Return the [x, y] coordinate for the center point of the cell that contains the specified text.  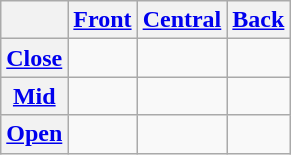
Central [182, 20]
Close [34, 58]
Mid [34, 96]
Back [258, 20]
Open [34, 134]
Front [102, 20]
